Return the (x, y) coordinate for the center point of the cell that contains the specified text.  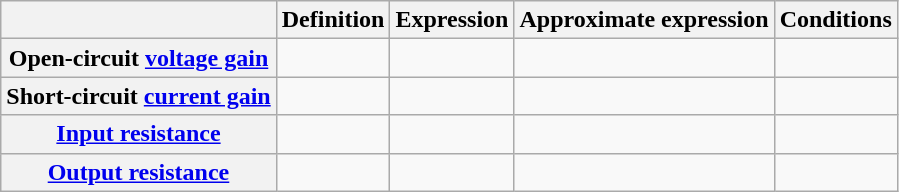
Input resistance (138, 134)
Conditions (836, 20)
Output resistance (138, 172)
Definition (333, 20)
Expression (452, 20)
Open-circuit voltage gain (138, 58)
Short-circuit current gain (138, 96)
Approximate expression (644, 20)
